Identify which cell holds the provided text, then report its [X, Y] central coordinate. 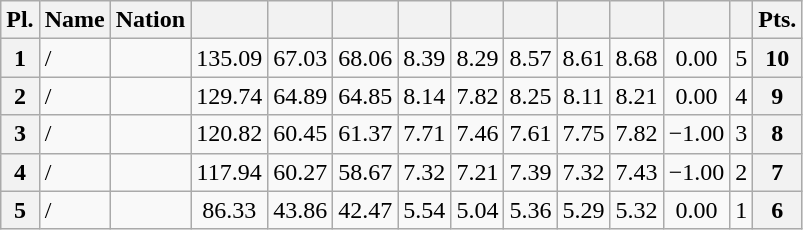
117.94 [230, 172]
60.27 [300, 172]
86.33 [230, 210]
5.36 [530, 210]
129.74 [230, 96]
Pl. [20, 20]
42.47 [366, 210]
8.29 [478, 58]
135.09 [230, 58]
8.57 [530, 58]
Pts. [778, 20]
7.46 [478, 134]
Nation [150, 20]
61.37 [366, 134]
120.82 [230, 134]
7.39 [530, 172]
10 [778, 58]
7.43 [636, 172]
8.21 [636, 96]
9 [778, 96]
8.61 [584, 58]
8.11 [584, 96]
7 [778, 172]
60.45 [300, 134]
67.03 [300, 58]
8.14 [424, 96]
5.54 [424, 210]
Name [74, 20]
8.25 [530, 96]
5.04 [478, 210]
8.68 [636, 58]
8 [778, 134]
5.32 [636, 210]
68.06 [366, 58]
7.61 [530, 134]
58.67 [366, 172]
64.89 [300, 96]
5.29 [584, 210]
7.21 [478, 172]
43.86 [300, 210]
8.39 [424, 58]
64.85 [366, 96]
6 [778, 210]
7.75 [584, 134]
7.71 [424, 134]
